Locate the cell with the specified text and output its (x, y) center coordinate. 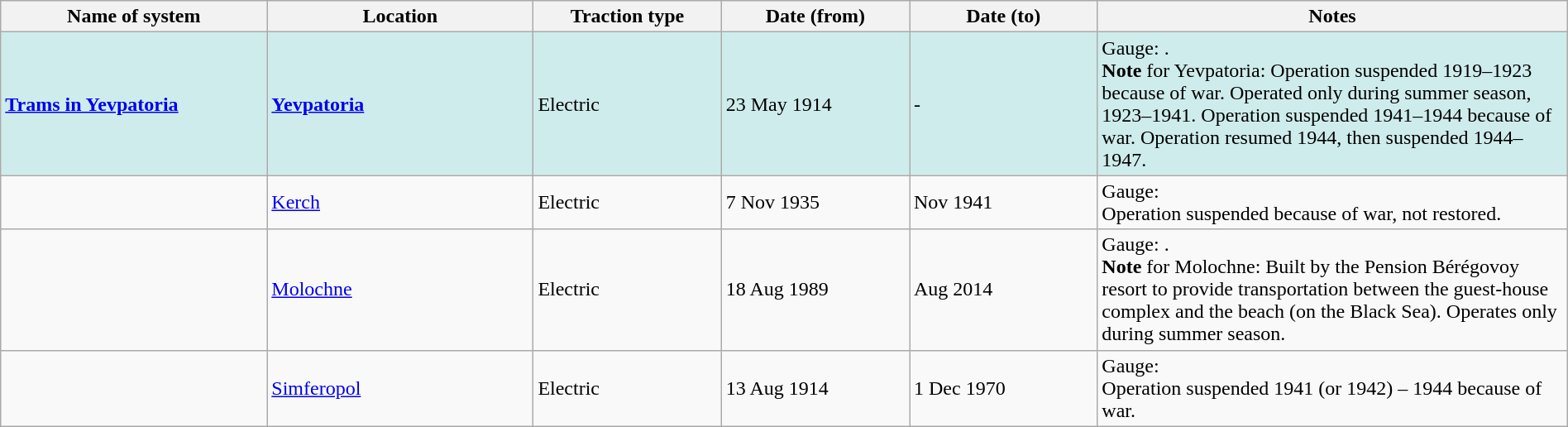
Date (to) (1004, 17)
23 May 1914 (815, 104)
Kerch (400, 202)
1 Dec 1970 (1004, 388)
Yevpatoria (400, 104)
Nov 1941 (1004, 202)
Notes (1332, 17)
Gauge: Operation suspended 1941 (or 1942) – 1944 because of war. (1332, 388)
- (1004, 104)
Aug 2014 (1004, 290)
Traction type (627, 17)
Name of system (134, 17)
7 Nov 1935 (815, 202)
Trams in Yevpatoria (134, 104)
Molochne (400, 290)
Gauge: Operation suspended because of war, not restored. (1332, 202)
13 Aug 1914 (815, 388)
Simferopol (400, 388)
Date (from) (815, 17)
18 Aug 1989 (815, 290)
Location (400, 17)
